Detect which cell encompasses the target text, then output its (X, Y) center coordinate. 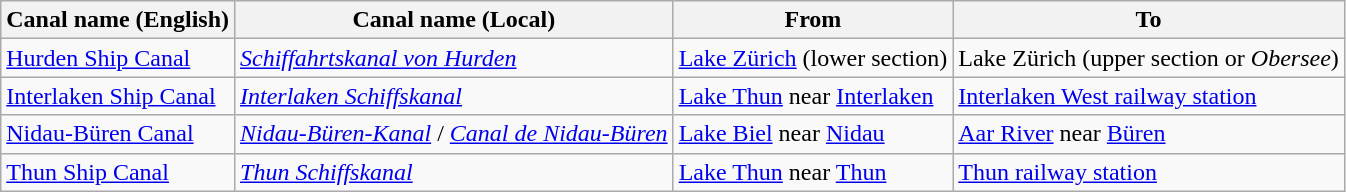
Thun Schiffskanal (454, 172)
Nidau-Büren Canal (118, 134)
Lake Thun near Thun (813, 172)
Interlaken Schiffskanal (454, 96)
Thun Ship Canal (118, 172)
Canal name (English) (118, 20)
Thun railway station (1149, 172)
Hurden Ship Canal (118, 58)
Lake Zürich (lower section) (813, 58)
To (1149, 20)
Nidau-Büren-Kanal / Canal de Nidau-Büren (454, 134)
Interlaken Ship Canal (118, 96)
Interlaken West railway station (1149, 96)
Aar River near Büren (1149, 134)
Lake Zürich (upper section or Obersee) (1149, 58)
Lake Biel near Nidau (813, 134)
Lake Thun near Interlaken (813, 96)
Schiffahrtskanal von Hurden (454, 58)
From (813, 20)
Canal name (Local) (454, 20)
